Provide the (x, y) coordinate of the cell's center where the given text is located.  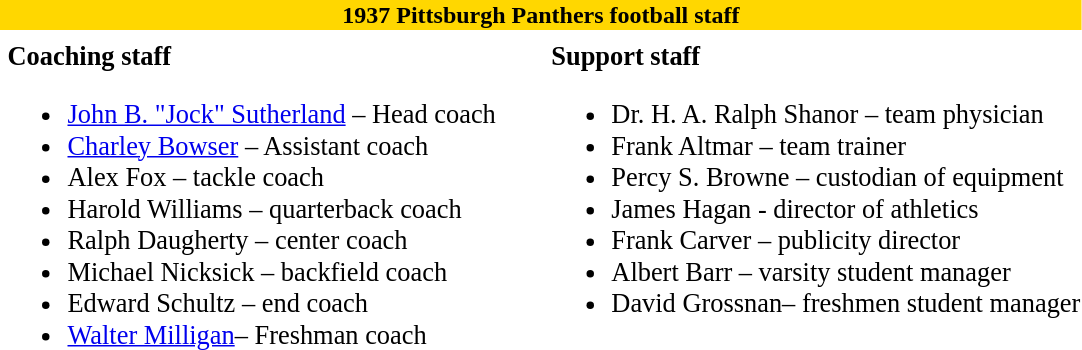
1937 Pittsburgh Panthers football staff (541, 15)
